Scan for the cell matching the given text and deliver its [X, Y] coordinate at center. 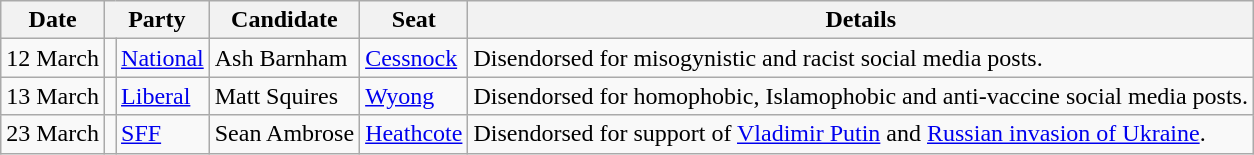
Wyong [414, 96]
Disendorsed for support of Vladimir Putin and Russian invasion of Ukraine. [861, 134]
Date [53, 20]
Cessnock [414, 58]
23 March [53, 134]
Sean Ambrose [284, 134]
Disendorsed for homophobic, Islamophobic and anti-vaccine social media posts. [861, 96]
13 March [53, 96]
National [163, 58]
Seat [414, 20]
Disendorsed for misogynistic and racist social media posts. [861, 58]
12 March [53, 58]
Details [861, 20]
Liberal [163, 96]
Heathcote [414, 134]
Matt Squires [284, 96]
Party [156, 20]
SFF [163, 134]
Candidate [284, 20]
Ash Barnham [284, 58]
